Determine the [X, Y] coordinate at the center of the cell enclosing the given text.  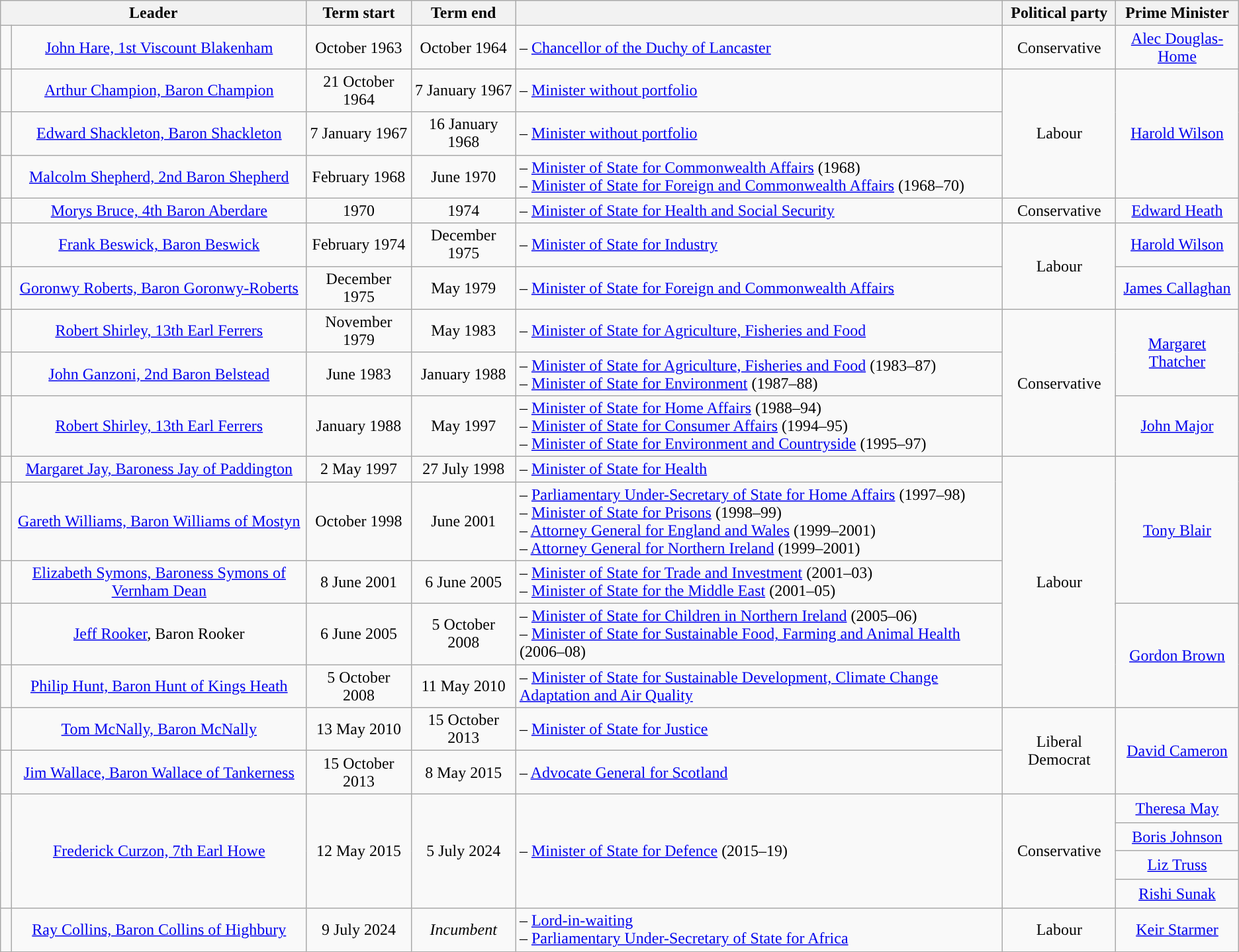
June 1983 [359, 373]
– Minister of State for Industry [759, 245]
– Minister of State for Agriculture, Fisheries and Food [759, 331]
Philip Hunt, Baron Hunt of Kings Heath [159, 686]
5 July 2024 [463, 851]
– Minister of State for Defence (2015–19) [759, 851]
Margaret Thatcher [1177, 352]
– Minister of State for Trade and Investment (2001–03)– Minister of State for the Middle East (2001–05) [759, 583]
2 May 1997 [359, 469]
May 1983 [463, 331]
Term end [463, 13]
Tony Blair [1177, 530]
Goronwy Roberts, Baron Goronwy-Roberts [159, 287]
Malcolm Shepherd, 2nd Baron Shepherd [159, 176]
– Minister of State for Agriculture, Fisheries and Food (1983–87)– Minister of State for Environment (1987–88) [759, 373]
16 January 1968 [463, 134]
October 1964 [463, 48]
Prime Minister [1177, 13]
9 July 2024 [359, 929]
Frederick Curzon, 7th Earl Howe [159, 851]
Edward Shackleton, Baron Shackleton [159, 134]
8 June 2001 [359, 583]
– Minister of State for Health and Social Security [759, 211]
Tom McNally, Baron McNally [159, 730]
Boris Johnson [1177, 837]
John Hare, 1st Viscount Blakenham [159, 48]
October 1963 [359, 48]
May 1997 [463, 426]
Morys Bruce, 4th Baron Aberdare [159, 211]
– Minister of State for Health [759, 469]
Term start [359, 13]
Gordon Brown [1177, 655]
Edward Heath [1177, 211]
Frank Beswick, Baron Beswick [159, 245]
– Chancellor of the Duchy of Lancaster [759, 48]
– Minister of State for Foreign and Commonwealth Affairs [759, 287]
1970 [359, 211]
Arthur Champion, Baron Champion [159, 90]
Elizabeth Symons, Baroness Symons of Vernham Dean [159, 583]
Incumbent [463, 929]
13 May 2010 [359, 730]
Jeff Rooker, Baron Rooker [159, 634]
Theresa May [1177, 808]
James Callaghan [1177, 287]
May 1979 [463, 287]
– Minister of State for Sustainable Development, Climate Change Adaptation and Air Quality [759, 686]
Jim Wallace, Baron Wallace of Tankerness [159, 772]
John Major [1177, 426]
– Minister of State for Children in Northern Ireland (2005–06)– Minister of State for Sustainable Food, Farming and Animal Health (2006–08) [759, 634]
12 May 2015 [359, 851]
Liberal Democrat [1059, 751]
21 October 1964 [359, 90]
October 1998 [359, 522]
Liz Truss [1177, 865]
November 1979 [359, 331]
Rishi Sunak [1177, 894]
– Advocate General for Scotland [759, 772]
– Minister of State for Commonwealth Affairs (1968)– Minister of State for Foreign and Commonwealth Affairs (1968–70) [759, 176]
Alec Douglas-Home [1177, 48]
John Ganzoni, 2nd Baron Belstead [159, 373]
Political party [1059, 13]
Leader [154, 13]
Gareth Williams, Baron Williams of Mostyn [159, 522]
Keir Starmer [1177, 929]
February 1968 [359, 176]
June 1970 [463, 176]
Margaret Jay, Baroness Jay of Paddington [159, 469]
June 2001 [463, 522]
David Cameron [1177, 751]
27 July 1998 [463, 469]
February 1974 [359, 245]
– Lord-in-waiting– Parliamentary Under-Secretary of State for Africa [759, 929]
11 May 2010 [463, 686]
– Minister of State for Justice [759, 730]
Ray Collins, Baron Collins of Highbury [159, 929]
1974 [463, 211]
8 May 2015 [463, 772]
